From the cell containing the given text, extract its center point as (x, y) coordinate. 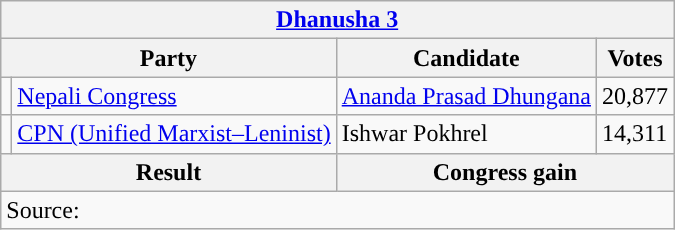
Ananda Prasad Dhungana (466, 96)
Congress gain (504, 172)
Party (168, 58)
Dhanusha 3 (338, 20)
Source: (338, 210)
Nepali Congress (174, 96)
Candidate (466, 58)
Votes (636, 58)
14,311 (636, 134)
Ishwar Pokhrel (466, 134)
20,877 (636, 96)
CPN (Unified Marxist–Leninist) (174, 134)
Result (168, 172)
